For the text-containing cell, return its midpoint in [X, Y] coordinate format. 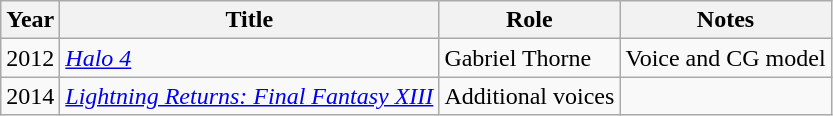
Notes [726, 20]
2012 [30, 58]
Additional voices [530, 96]
2014 [30, 96]
Gabriel Thorne [530, 58]
Year [30, 20]
Title [250, 20]
Halo 4 [250, 58]
Voice and CG model [726, 58]
Role [530, 20]
Lightning Returns: Final Fantasy XIII [250, 96]
